Pinpoint the cell where the given text exists, returning its (x, y) midpoint coordinate. 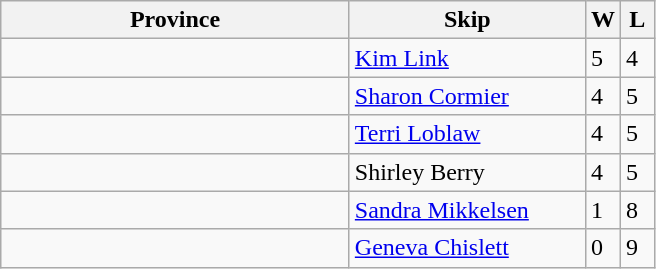
9 (637, 248)
L (637, 20)
W (602, 20)
Sharon Cormier (467, 96)
Kim Link (467, 58)
Province (176, 20)
Geneva Chislett (467, 248)
1 (602, 210)
Sandra Mikkelsen (467, 210)
Shirley Berry (467, 172)
Terri Loblaw (467, 134)
Skip (467, 20)
8 (637, 210)
0 (602, 248)
